Detect which cell encompasses the target text, then output its [x, y] center coordinate. 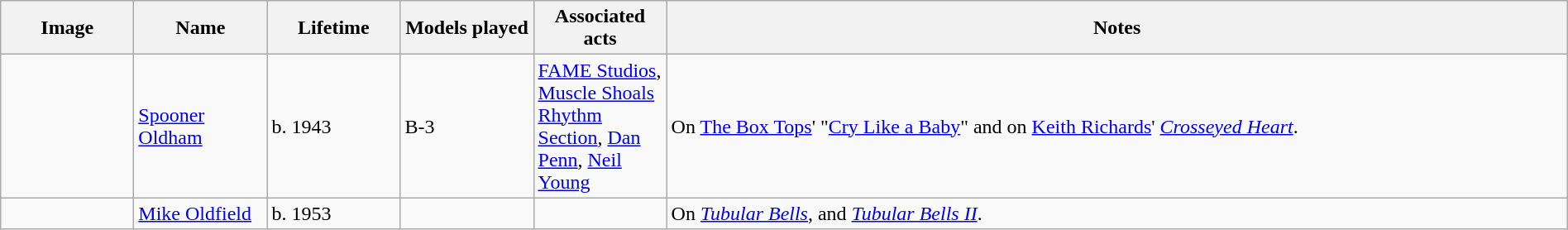
B-3 [466, 126]
Associated acts [600, 28]
Name [200, 28]
Image [68, 28]
Spooner Oldham [200, 126]
Lifetime [334, 28]
On The Box Tops' "Cry Like a Baby" and on Keith Richards' Crosseyed Heart. [1116, 126]
FAME Studios, Muscle Shoals Rhythm Section, Dan Penn, Neil Young [600, 126]
b. 1953 [334, 213]
Mike Oldfield [200, 213]
Notes [1116, 28]
On Tubular Bells, and Tubular Bells II. [1116, 213]
Models played [466, 28]
b. 1943 [334, 126]
